From the cell containing the given text, extract its center point as (x, y) coordinate. 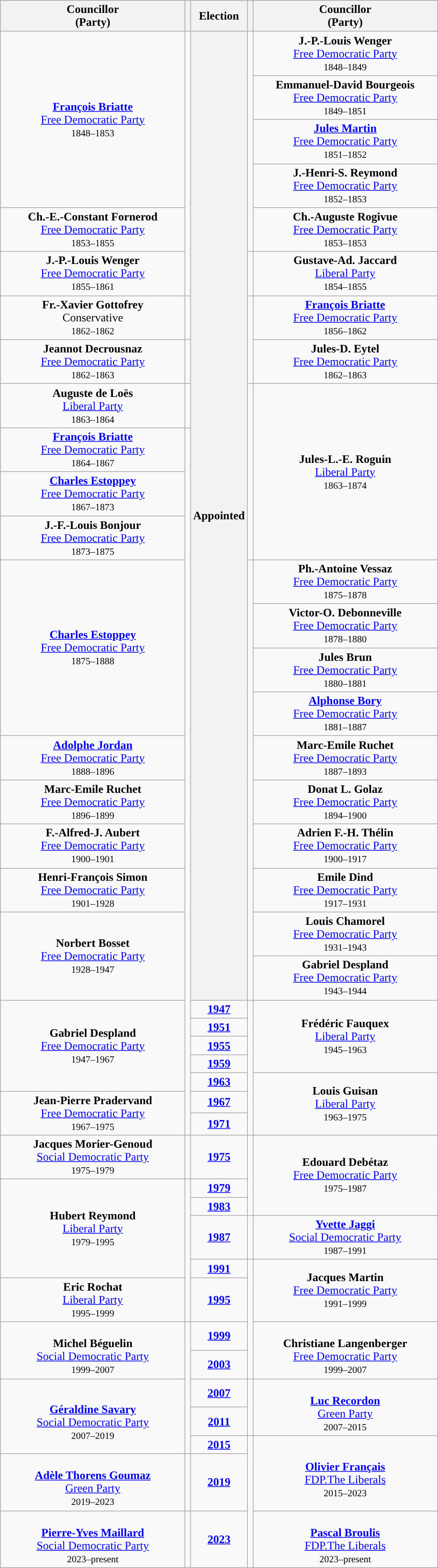
1955 (219, 1045)
Emile DindFree Democratic Party1917–1931 (345, 890)
Adrien F.-H. ThélinFree Democratic Party1900–1917 (345, 846)
Jules-L.-E. RoguinLiberal Party1863–1874 (345, 471)
Alphonse BoryFree Democratic Party1881–1887 (345, 714)
1963 (219, 1082)
Eric RochatLiberal Party1995–1999 (93, 1300)
2007 (219, 1393)
1951 (219, 1027)
Henri-François SimonFree Democratic Party1901–1928 (93, 890)
J.-P.-Louis WengerFree Democratic Party1855–1861 (93, 274)
Adolphe JordanFree Democratic Party1888–1896 (93, 758)
Luc RecordonGreen Party2007–2015 (345, 1407)
1991 (219, 1269)
2003 (219, 1364)
Election (219, 16)
1975 (219, 1157)
Auguste de LoësLiberal Party1863–1864 (93, 406)
Donat L. GolazFree Democratic Party1894–1900 (345, 802)
Norbert BossetFree Democratic Party1928–1947 (93, 956)
Jules MartinFree Democratic Party1851–1852 (345, 142)
Jules BrunFree Democratic Party1880–1881 (345, 670)
2023 (219, 1539)
Jeannot DecrousnazFree Democratic Party1862–1863 (93, 362)
Marc-Emile RuchetFree Democratic Party1896–1899 (93, 802)
1967 (219, 1102)
Charles EstoppeyFree Democratic Party1875–1888 (93, 648)
2011 (219, 1422)
J.-F.-Louis BonjourFree Democratic Party1873–1875 (93, 537)
1995 (219, 1300)
Gustave-Ad. JaccardLiberal Party1854–1855 (345, 274)
Victor-O. DebonnevilleFree Democratic Party1878–1880 (345, 626)
1987 (219, 1238)
1971 (219, 1124)
Fr.-Xavier GottofreyConservative1862–1862 (93, 318)
Pierre-Yves MaillardSocial Democratic Party2023–present (93, 1539)
François BriatteFree Democratic Party1848–1853 (93, 120)
2015 (219, 1445)
Michel BéguelinSocial Democratic Party1999–2007 (93, 1350)
1947 (219, 1009)
Jean-Pierre PradervandFree Democratic Party1967–1975 (93, 1113)
J.-Henri-S. ReymondFree Democratic Party1852–1853 (345, 186)
Hubert ReymondLiberal Party1979–1995 (93, 1228)
Louis GuisanLiberal Party1963–1975 (345, 1104)
Jacques MartinFree Democratic Party1991–1999 (345, 1291)
François BriatteFree Democratic Party1856–1862 (345, 318)
J.-P.-Louis WengerFree Democratic Party1848–1849 (345, 54)
François BriatteFree Democratic Party1864–1867 (93, 450)
1979 (219, 1188)
Jacques Morier-GenoudSocial Democratic Party1975–1979 (93, 1157)
Appointed (219, 515)
Charles EstoppeyFree Democratic Party1867–1873 (93, 493)
Marc-Emile RuchetFree Democratic Party1887–1893 (345, 758)
Edouard DebétazFree Democratic Party1975–1987 (345, 1175)
1999 (219, 1336)
Gabriel DesplandFree Democratic Party1943–1944 (345, 978)
Emmanuel-David BourgeoisFree Democratic Party1849–1851 (345, 98)
2019 (219, 1482)
Yvette JaggiSocial Democratic Party1987–1991 (345, 1238)
Louis ChamorelFree Democratic Party1931–1943 (345, 934)
Christiane LangenbergerFree Democratic Party1999–2007 (345, 1350)
Gabriel DesplandFree Democratic Party1947–1967 (93, 1045)
Frédéric FauquexLiberal Party1945–1963 (345, 1036)
Ph.-Antoine VessazFree Democratic Party1875–1878 (345, 582)
F.-Alfred-J. AubertFree Democratic Party1900–1901 (93, 846)
Géraldine SavarySocial Democratic Party2007–2019 (93, 1416)
1983 (219, 1206)
Adèle Thorens GoumazGreen Party2019–2023 (93, 1482)
1959 (219, 1064)
Ch.-E.-Constant FornerodFree Democratic Party1853–1855 (93, 230)
Olivier FrançaisFDP.The Liberals2015–2023 (345, 1473)
Pascal BroulisFDP.The Liberals2023–present (345, 1539)
Ch.-Auguste RogivueFree Democratic Party1853–1853 (345, 230)
Jules-D. EytelFree Democratic Party1862–1863 (345, 362)
